Output the (x, y) coordinate of the center of the cell containing the given text.  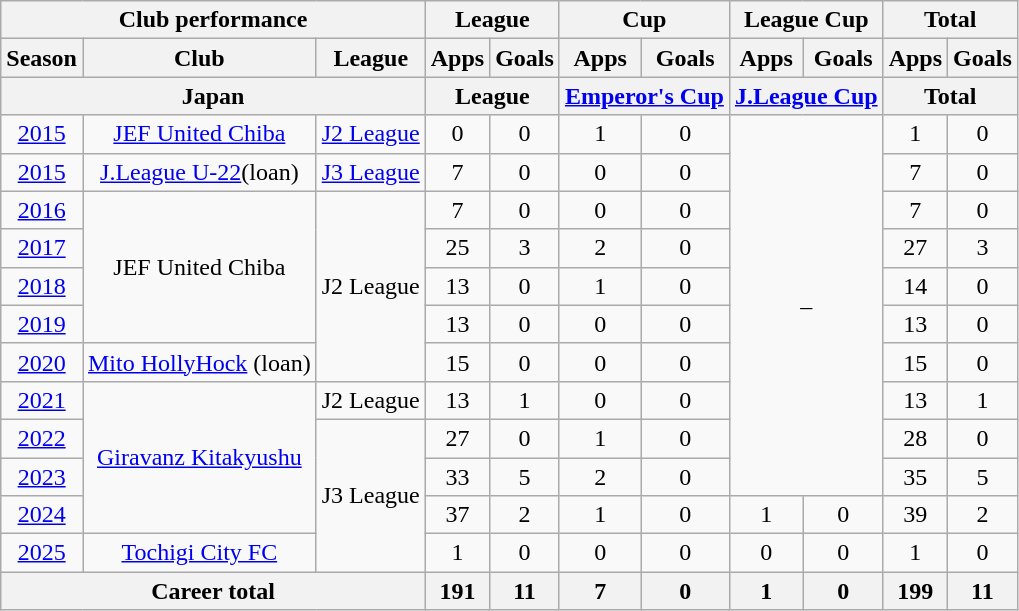
35 (915, 477)
2025 (42, 553)
Giravanz Kitakyushu (199, 457)
Season (42, 58)
2022 (42, 438)
25 (457, 248)
Tochigi City FC (199, 553)
2020 (42, 362)
37 (457, 515)
Cup (644, 20)
28 (915, 438)
2019 (42, 324)
191 (457, 591)
33 (457, 477)
2024 (42, 515)
2017 (42, 248)
J.League Cup (806, 96)
Club (199, 58)
J.League U-22(loan) (199, 172)
Emperor's Cup (644, 96)
39 (915, 515)
2023 (42, 477)
2018 (42, 286)
Club performance (213, 20)
– (806, 306)
Mito HollyHock (loan) (199, 362)
League Cup (806, 20)
2021 (42, 400)
2016 (42, 210)
Career total (213, 591)
14 (915, 286)
Japan (213, 96)
199 (915, 591)
